Extract the [x, y] coordinate from the center of the cell holding the provided text.  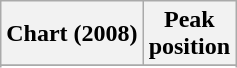
Chart (2008) [72, 34]
Peakposition [189, 34]
